Determine the (X, Y) coordinate at the center of the cell enclosing the given text.  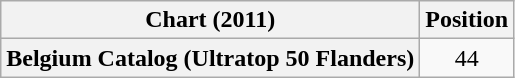
Belgium Catalog (Ultratop 50 Flanders) (210, 58)
Position (467, 20)
44 (467, 58)
Chart (2011) (210, 20)
